Identify which cell holds the provided text, then report its [X, Y] central coordinate. 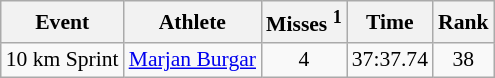
Time [390, 22]
37:37.74 [390, 60]
Athlete [192, 22]
Marjan Burgar [192, 60]
Rank [464, 22]
10 km Sprint [62, 60]
Misses 1 [304, 22]
Event [62, 22]
4 [304, 60]
38 [464, 60]
